Identify which cell holds the provided text, then report its (x, y) central coordinate. 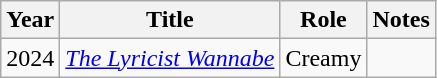
Role (324, 20)
Year (30, 20)
Notes (401, 20)
Creamy (324, 58)
The Lyricist Wannabe (170, 58)
Title (170, 20)
2024 (30, 58)
